Identify which cell holds the provided text, then report its [x, y] central coordinate. 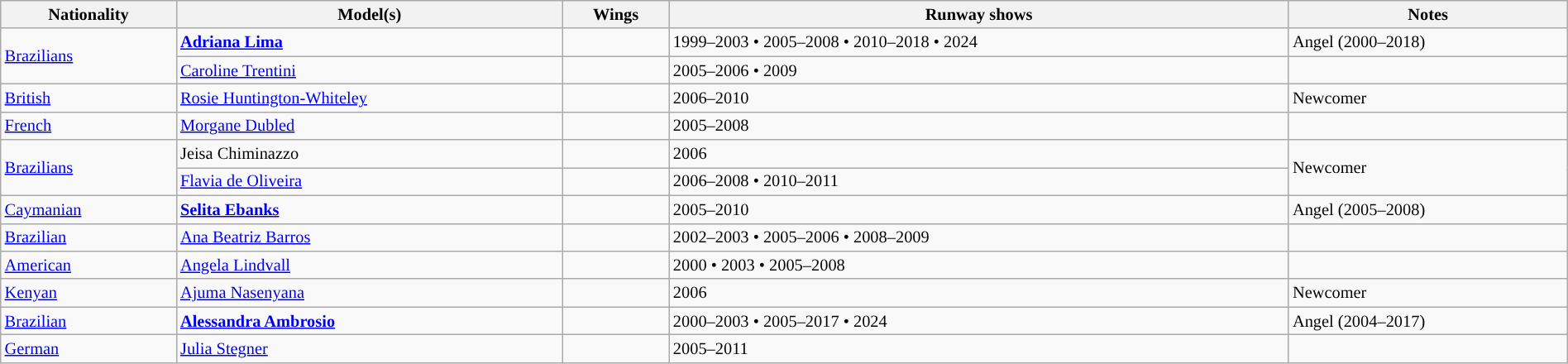
2005–2011 [979, 348]
2000 • 2003 • 2005–2008 [979, 265]
Angela Lindvall [369, 265]
1999–2003 • 2005–2008 • 2010–2018 • 2024 [979, 42]
Runway shows [979, 14]
2005–2006 • 2009 [979, 70]
Julia Stegner [369, 348]
Alessandra Ambrosio [369, 321]
Model(s) [369, 14]
2006–2008 • 2010–2011 [979, 181]
Angel (2000–2018) [1427, 42]
French [88, 126]
Caymanian [88, 209]
2005–2008 [979, 126]
Wings [615, 14]
Angel (2005–2008) [1427, 209]
2002–2003 • 2005–2006 • 2008–2009 [979, 237]
2005–2010 [979, 209]
Jeisa Chiminazzo [369, 154]
Angel (2004–2017) [1427, 321]
2006–2010 [979, 98]
Caroline Trentini [369, 70]
Notes [1427, 14]
2000–2003 • 2005–2017 • 2024 [979, 321]
Rosie Huntington-Whiteley [369, 98]
Kenyan [88, 293]
German [88, 348]
Ajuma Nasenyana [369, 293]
Ana Beatriz Barros [369, 237]
Selita Ebanks [369, 209]
British [88, 98]
Nationality [88, 14]
Flavia de Oliveira [369, 181]
Morgane Dubled [369, 126]
Adriana Lima [369, 42]
American [88, 265]
